Scan for the cell matching the given text and deliver its [x, y] coordinate at center. 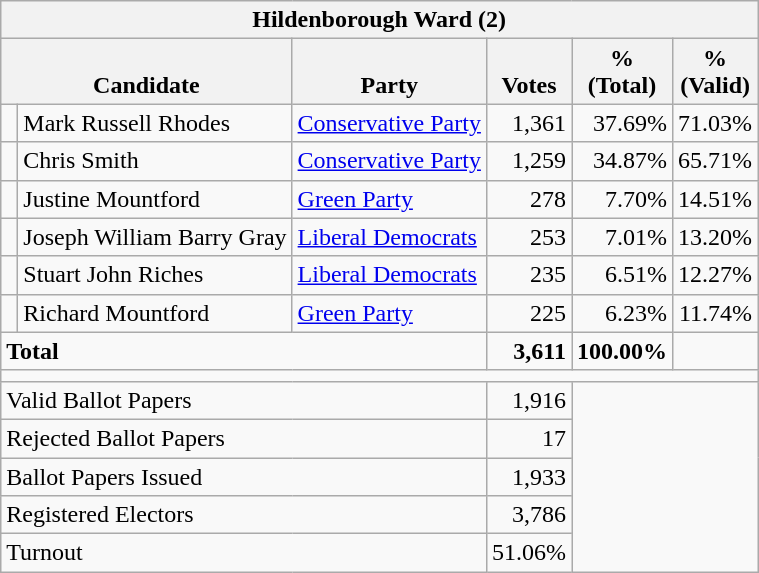
1,916 [528, 400]
253 [528, 237]
7.70% [622, 199]
71.03% [716, 123]
1,933 [528, 477]
11.74% [716, 313]
100.00% [622, 351]
Ballot Papers Issued [244, 477]
6.23% [622, 313]
%(Valid) [716, 72]
Justine Mountford [155, 199]
34.87% [622, 161]
65.71% [716, 161]
225 [528, 313]
Party [389, 72]
1,259 [528, 161]
3,786 [528, 515]
Mark Russell Rhodes [155, 123]
Stuart John Riches [155, 275]
Joseph William Barry Gray [155, 237]
1,361 [528, 123]
12.27% [716, 275]
278 [528, 199]
17 [528, 438]
%(Total) [622, 72]
14.51% [716, 199]
235 [528, 275]
51.06% [528, 553]
Total [244, 351]
Candidate [146, 72]
Chris Smith [155, 161]
37.69% [622, 123]
7.01% [622, 237]
13.20% [716, 237]
3,611 [528, 351]
Hildenborough Ward (2) [380, 20]
6.51% [622, 275]
Turnout [244, 553]
Richard Mountford [155, 313]
Rejected Ballot Papers [244, 438]
Valid Ballot Papers [244, 400]
Registered Electors [244, 515]
Votes [528, 72]
